Pinpoint the cell where the given text exists, returning its [x, y] midpoint coordinate. 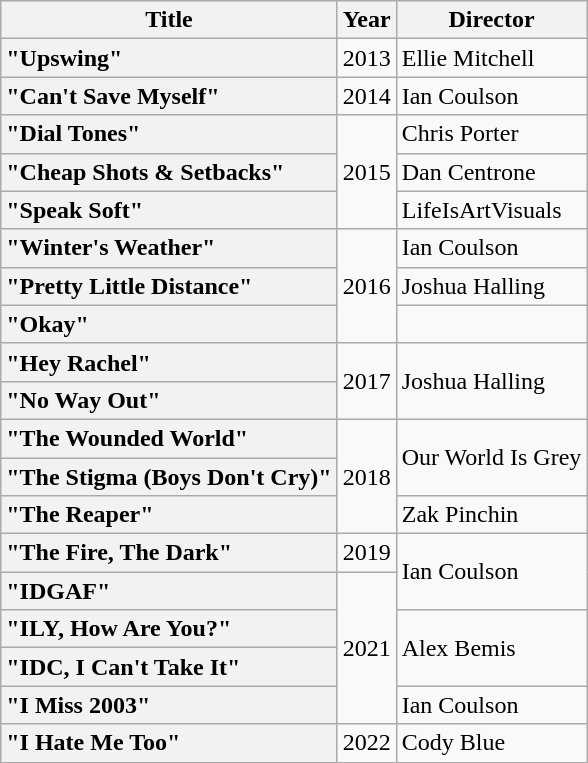
"Upswing" [169, 58]
Dan Centrone [492, 172]
"Hey Rachel" [169, 362]
2019 [366, 553]
Zak Pinchin [492, 515]
2022 [366, 743]
Cody Blue [492, 743]
Alex Bemis [492, 648]
LifeIsArtVisuals [492, 210]
Chris Porter [492, 134]
Our World Is Grey [492, 457]
2014 [366, 96]
Year [366, 20]
"No Way Out" [169, 400]
"IDGAF" [169, 591]
"Speak Soft" [169, 210]
Title [169, 20]
2013 [366, 58]
"The Wounded World" [169, 438]
2015 [366, 172]
2017 [366, 381]
2021 [366, 648]
"The Fire, The Dark" [169, 553]
"Dial Tones" [169, 134]
2018 [366, 476]
"Can't Save Myself" [169, 96]
"ILY, How Are You?" [169, 629]
"Winter's Weather" [169, 248]
"The Reaper" [169, 515]
2016 [366, 286]
"Pretty Little Distance" [169, 286]
"I Miss 2003" [169, 705]
Ellie Mitchell [492, 58]
"Okay" [169, 324]
"IDC, I Can't Take It" [169, 667]
"I Hate Me Too" [169, 743]
"Cheap Shots & Setbacks" [169, 172]
"The Stigma (Boys Don't Cry)" [169, 477]
Director [492, 20]
